Capture the cell that displays the provided text and extract its (x, y) central coordinate. 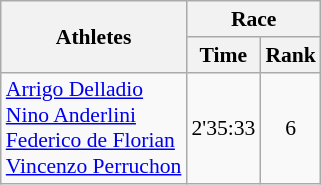
Race (254, 19)
2'35:33 (223, 128)
Rank (290, 55)
Athletes (94, 36)
Time (223, 55)
Arrigo DelladioNino AnderliniFederico de FlorianVincenzo Perruchon (94, 128)
6 (290, 128)
